From the cell containing the given text, extract its center point as [X, Y] coordinate. 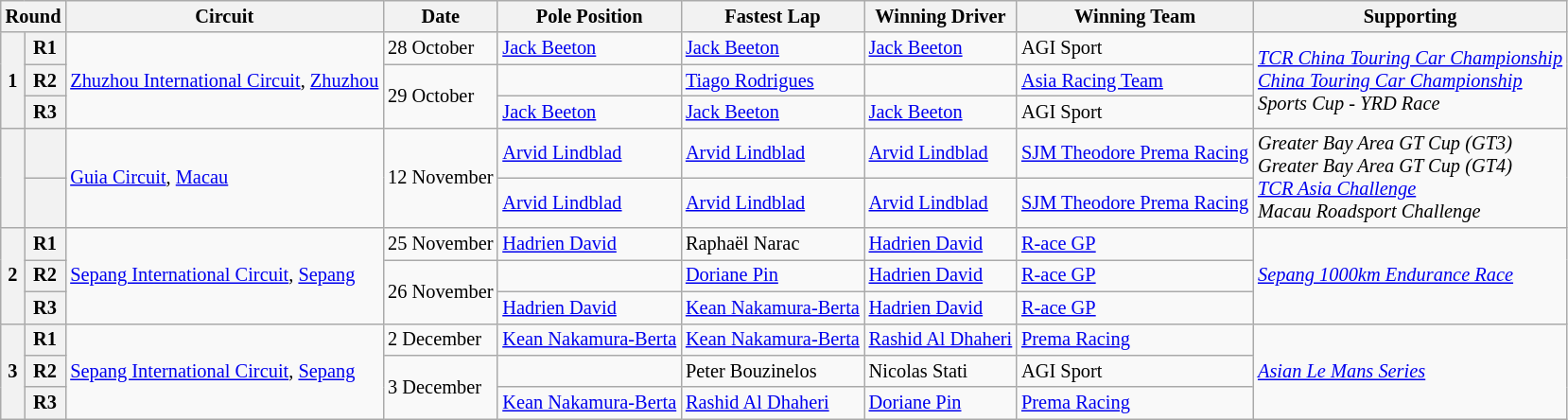
Date [441, 16]
Circuit [224, 16]
29 October [441, 96]
Round [34, 16]
12 November [441, 178]
Asian Le Mans Series [1410, 371]
Fastest Lap [773, 16]
2 December [441, 340]
Nicolas Stati [940, 371]
1 [13, 79]
26 November [441, 291]
Asia Racing Team [1135, 80]
Guia Circuit, Macau [224, 178]
Pole Position [589, 16]
Winning Driver [940, 16]
Supporting [1410, 16]
28 October [441, 48]
2 [13, 276]
Peter Bouzinelos [773, 371]
3 December [441, 386]
Winning Team [1135, 16]
Sepang 1000km Endurance Race [1410, 276]
3 [13, 371]
25 November [441, 244]
TCR China Touring Car ChampionshipChina Touring Car ChampionshipSports Cup - YRD Race [1410, 79]
Greater Bay Area GT Cup (GT3)Greater Bay Area GT Cup (GT4)TCR Asia ChallengeMacau Roadsport Challenge [1410, 178]
Raphaël Narac [773, 244]
Tiago Rodrigues [773, 80]
Zhuzhou International Circuit, Zhuzhou [224, 79]
